Find where the given text appears and provide that cell's center as [x, y] coordinate. 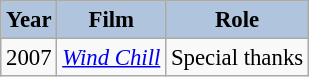
Special thanks [238, 58]
Year [29, 20]
Wind Chill [112, 58]
Film [112, 20]
2007 [29, 58]
Role [238, 20]
